Return (x, y) of the center of cell containing provided text 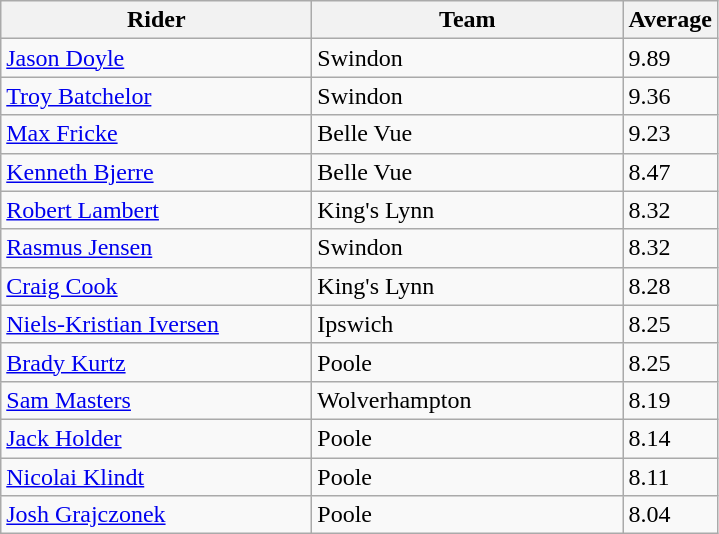
Ipswich (468, 324)
9.23 (670, 134)
Craig Cook (156, 286)
Robert Lambert (156, 210)
9.36 (670, 96)
8.47 (670, 172)
Team (468, 20)
8.19 (670, 400)
Brady Kurtz (156, 362)
Jason Doyle (156, 58)
Average (670, 20)
Rasmus Jensen (156, 248)
8.11 (670, 477)
9.89 (670, 58)
Rider (156, 20)
Kenneth Bjerre (156, 172)
Max Fricke (156, 134)
Nicolai Klindt (156, 477)
8.28 (670, 286)
Wolverhampton (468, 400)
Niels-Kristian Iversen (156, 324)
Sam Masters (156, 400)
Troy Batchelor (156, 96)
8.04 (670, 515)
8.14 (670, 438)
Jack Holder (156, 438)
Josh Grajczonek (156, 515)
